Extract the [X, Y] coordinate from the center of the cell holding the provided text.  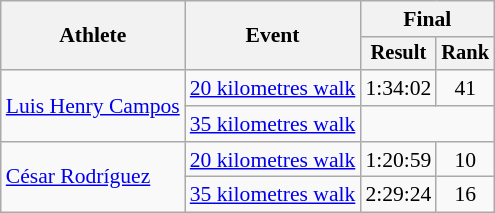
Rank [465, 54]
César Rodríguez [93, 178]
Athlete [93, 36]
10 [465, 160]
1:34:02 [398, 88]
Result [398, 54]
16 [465, 195]
1:20:59 [398, 160]
Luis Henry Campos [93, 106]
Final [427, 19]
Event [273, 36]
2:29:24 [398, 195]
41 [465, 88]
